Return [X, Y] of the center of cell containing provided text 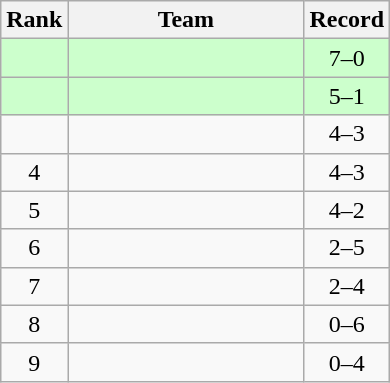
6 [34, 248]
2–4 [347, 286]
5 [34, 210]
0–4 [347, 362]
2–5 [347, 248]
Rank [34, 20]
0–6 [347, 324]
7–0 [347, 58]
9 [34, 362]
5–1 [347, 96]
Record [347, 20]
4 [34, 172]
7 [34, 286]
8 [34, 324]
4–2 [347, 210]
Team [186, 20]
